For the text-containing cell, return its midpoint in (x, y) coordinate format. 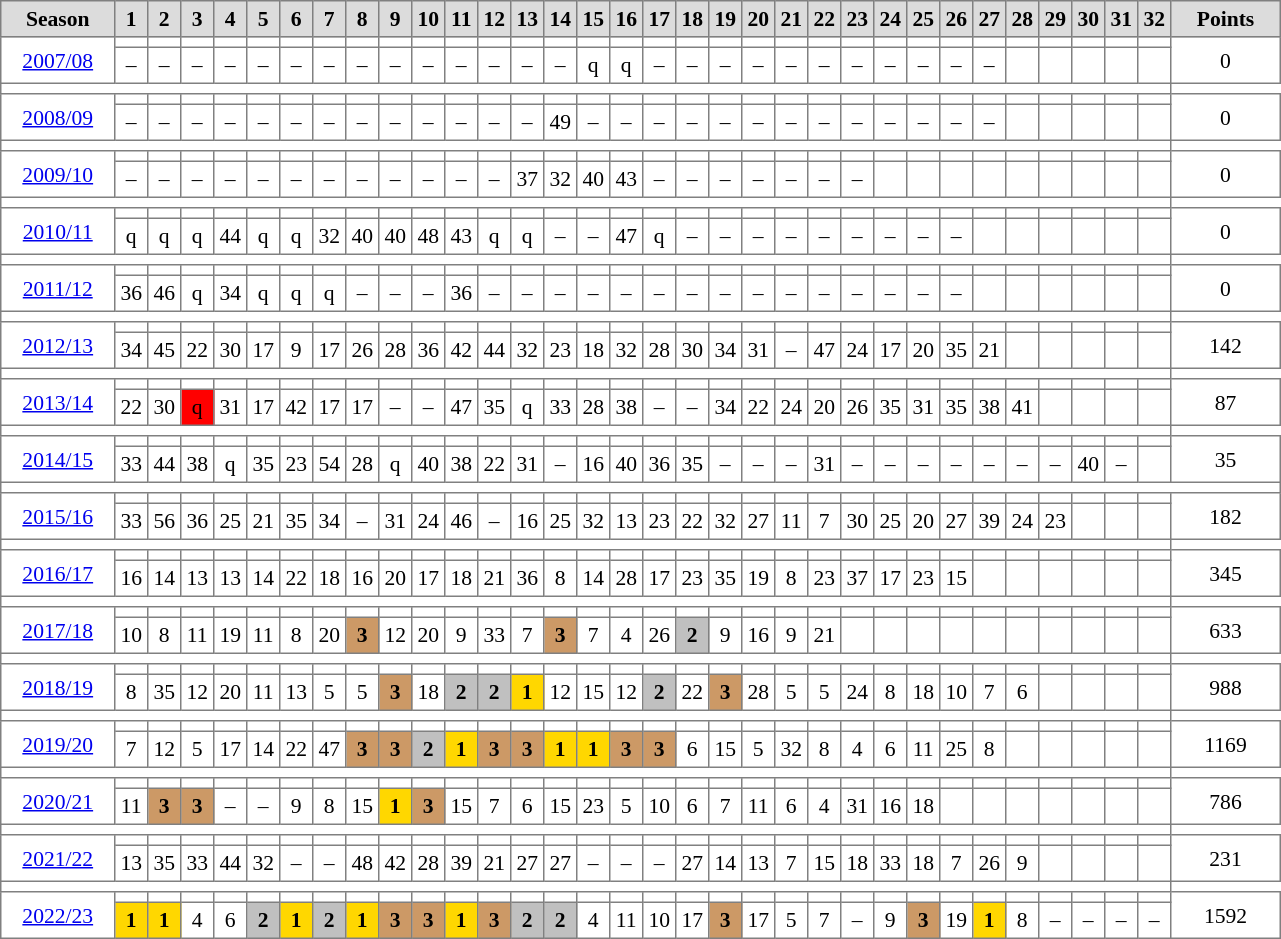
786 (1226, 801)
2010/11 (58, 231)
2013/14 (58, 402)
2012/13 (58, 345)
Points (1226, 19)
1169 (1226, 744)
87 (1226, 402)
45 (164, 350)
56 (164, 521)
231 (1226, 858)
2014/15 (58, 459)
2008/09 (58, 117)
2020/21 (58, 801)
2019/20 (58, 744)
2007/08 (58, 60)
2022/23 (58, 915)
2016/17 (58, 573)
2021/22 (58, 858)
1592 (1226, 915)
2015/16 (58, 516)
2018/19 (58, 687)
142 (1226, 345)
633 (1226, 630)
Season (58, 19)
2009/10 (58, 174)
54 (330, 464)
49 (560, 122)
29 (1056, 19)
2017/18 (58, 630)
345 (1226, 573)
182 (1226, 516)
988 (1226, 687)
41 (1022, 407)
2011/12 (58, 288)
